Find where the given text appears and provide that cell's center as [x, y] coordinate. 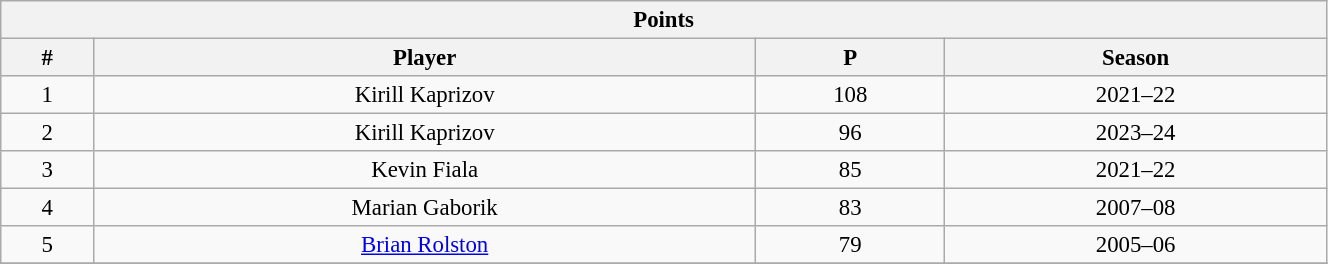
# [48, 58]
Player [425, 58]
Kevin Fiala [425, 170]
5 [48, 245]
Brian Rolston [425, 245]
2023–24 [1136, 133]
2005–06 [1136, 245]
P [850, 58]
3 [48, 170]
108 [850, 95]
4 [48, 208]
1 [48, 95]
83 [850, 208]
Points [664, 20]
79 [850, 245]
96 [850, 133]
2 [48, 133]
Season [1136, 58]
2007–08 [1136, 208]
85 [850, 170]
Marian Gaborik [425, 208]
